Return (X, Y) of the center of cell containing provided text 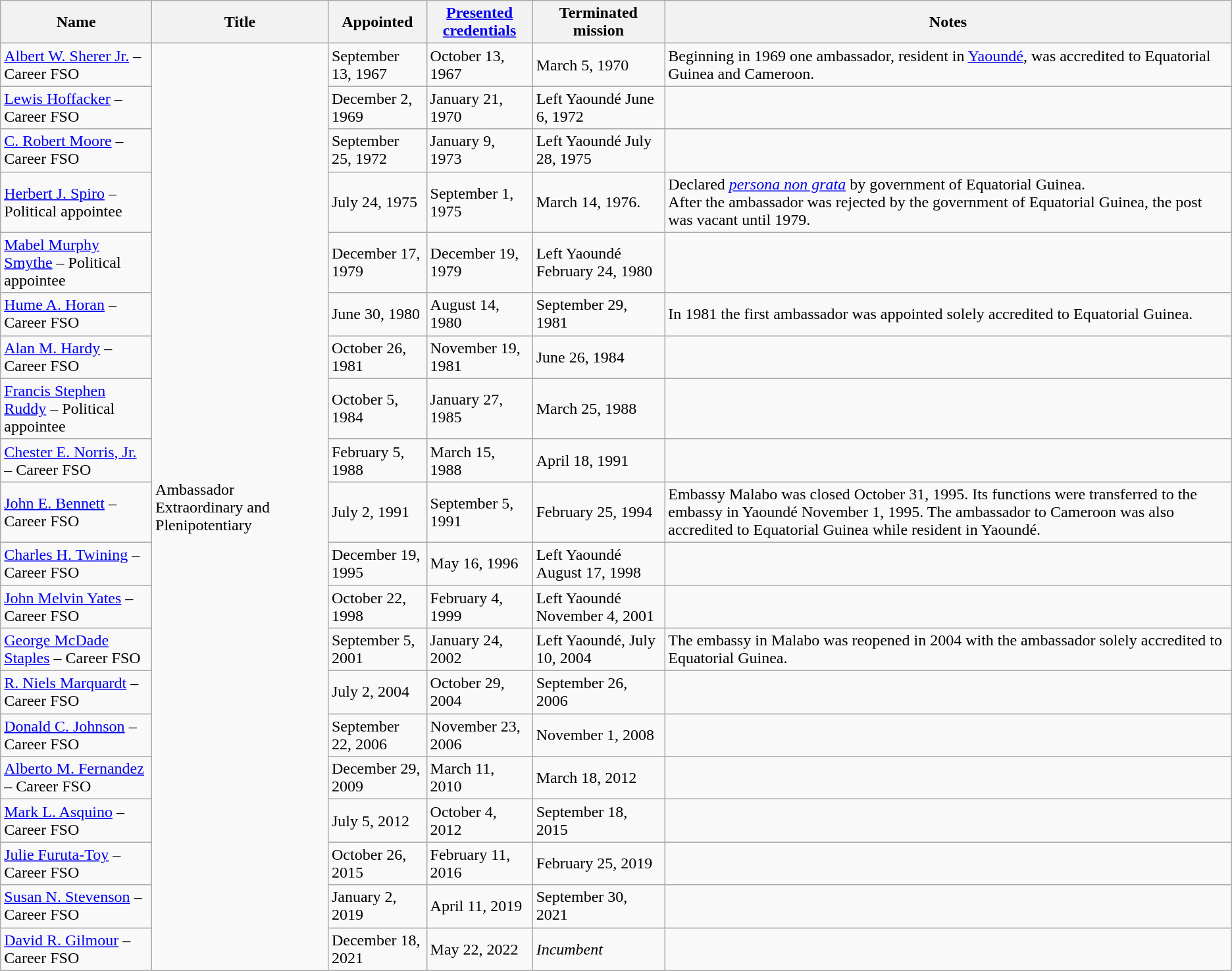
Title (240, 22)
C. Robert Moore – Career FSO (76, 150)
Chester E. Norris, Jr. – Career FSO (76, 461)
October 4, 2012 (479, 821)
In 1981 the first ambassador was appointed solely accredited to Equatorial Guinea. (948, 314)
September 29, 1981 (599, 314)
Donald C. Johnson – Career FSO (76, 735)
Appointed (377, 22)
Terminated mission (599, 22)
July 2, 2004 (377, 692)
March 5, 1970 (599, 64)
September 13, 1967 (377, 64)
Left Yaoundé June 6, 1972 (599, 108)
April 11, 2019 (479, 907)
May 22, 2022 (479, 949)
July 5, 2012 (377, 821)
March 25, 1988 (599, 409)
June 26, 1984 (599, 357)
David R. Gilmour – Career FSO (76, 949)
Julie Furuta-Toy – Career FSO (76, 863)
September 30, 2021 (599, 907)
December 19, 1979 (479, 262)
September 5, 1991 (479, 512)
September 26, 2006 (599, 692)
July 2, 1991 (377, 512)
Beginning in 1969 one ambassador, resident in Yaoundé, was accredited to Equatorial Guinea and Cameroon. (948, 64)
Left Yaoundé August 17, 1998 (599, 563)
December 19, 1995 (377, 563)
December 29, 2009 (377, 778)
Name (76, 22)
August 14, 1980 (479, 314)
Presented credentials (479, 22)
March 11, 2010 (479, 778)
October 26, 1981 (377, 357)
February 4, 1999 (479, 607)
June 30, 1980 (377, 314)
February 5, 1988 (377, 461)
Mabel Murphy Smythe – Political appointee (76, 262)
January 27, 1985 (479, 409)
Incumbent (599, 949)
February 25, 2019 (599, 863)
John Melvin Yates – Career FSO (76, 607)
Left Yaoundé, July 10, 2004 (599, 650)
Alberto M. Fernandez – Career FSO (76, 778)
February 11, 2016 (479, 863)
Albert W. Sherer Jr. – Career FSO (76, 64)
March 18, 2012 (599, 778)
October 26, 2015 (377, 863)
December 17, 1979 (377, 262)
Francis Stephen Ruddy – Political appointee (76, 409)
The embassy in Malabo was reopened in 2004 with the ambassador solely accredited to Equatorial Guinea. (948, 650)
October 22, 1998 (377, 607)
September 5, 2001 (377, 650)
September 22, 2006 (377, 735)
February 25, 1994 (599, 512)
September 1, 1975 (479, 202)
March 14, 1976. (599, 202)
January 24, 2002 (479, 650)
Left Yaoundé February 24, 1980 (599, 262)
Left Yaoundé July 28, 1975 (599, 150)
September 25, 1972 (377, 150)
George McDade Staples – Career FSO (76, 650)
April 18, 1991 (599, 461)
Notes (948, 22)
Hume A. Horan – Career FSO (76, 314)
Alan M. Hardy – Career FSO (76, 357)
Susan N. Stevenson – Career FSO (76, 907)
John E. Bennett – Career FSO (76, 512)
September 18, 2015 (599, 821)
November 19, 1981 (479, 357)
May 16, 1996 (479, 563)
November 23, 2006 (479, 735)
October 13, 1967 (479, 64)
Herbert J. Spiro – Political appointee (76, 202)
October 5, 1984 (377, 409)
Lewis Hoffacker – Career FSO (76, 108)
Left Yaoundé November 4, 2001 (599, 607)
December 18, 2021 (377, 949)
December 2, 1969 (377, 108)
Mark L. Asquino – Career FSO (76, 821)
July 24, 1975 (377, 202)
November 1, 2008 (599, 735)
October 29, 2004 (479, 692)
R. Niels Marquardt – Career FSO (76, 692)
January 2, 2019 (377, 907)
January 21, 1970 (479, 108)
January 9, 1973 (479, 150)
Charles H. Twining – Career FSO (76, 563)
March 15, 1988 (479, 461)
Ambassador Extraordinary and Plenipotentiary (240, 507)
